Search for the cell housing the specified text and yield its [x, y] center coordinate. 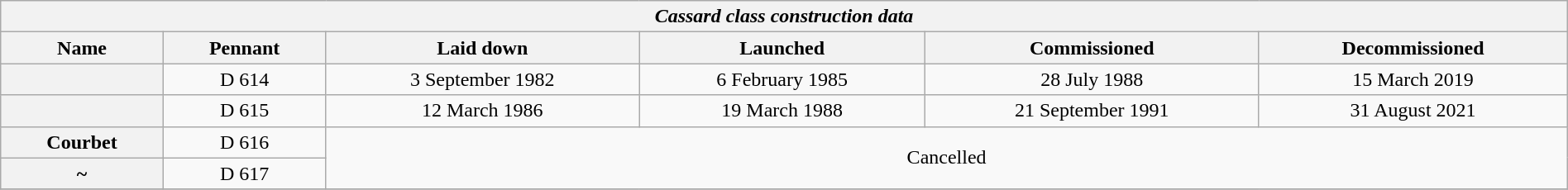
Cancelled [946, 158]
31 August 2021 [1413, 111]
19 March 1988 [782, 111]
Commissioned [1092, 48]
D 615 [245, 111]
21 September 1991 [1092, 111]
Courbet [83, 142]
D 616 [245, 142]
D 617 [245, 173]
Laid down [483, 48]
28 July 1988 [1092, 79]
D 614 [245, 79]
Decommissioned [1413, 48]
12 March 1986 [483, 111]
6 February 1985 [782, 79]
Pennant [245, 48]
15 March 2019 [1413, 79]
Cassard class construction data [784, 17]
~ [83, 173]
Name [83, 48]
3 September 1982 [483, 79]
Launched [782, 48]
